Capture the cell that displays the provided text and extract its [x, y] central coordinate. 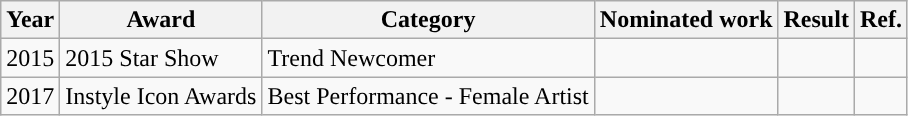
Award [161, 20]
Category [428, 20]
Instyle Icon Awards [161, 96]
Best Performance - Female Artist [428, 96]
2015 [30, 58]
2015 Star Show [161, 58]
Year [30, 20]
Trend Newcomer [428, 58]
Nominated work [686, 20]
Result [816, 20]
Ref. [880, 20]
2017 [30, 96]
